Identify which cell holds the provided text, then report its (x, y) central coordinate. 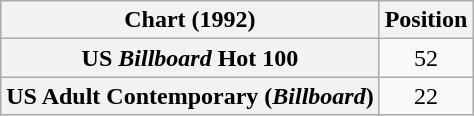
52 (426, 58)
Position (426, 20)
US Adult Contemporary (Billboard) (190, 96)
US Billboard Hot 100 (190, 58)
Chart (1992) (190, 20)
22 (426, 96)
